Capture the cell that displays the provided text and extract its (x, y) central coordinate. 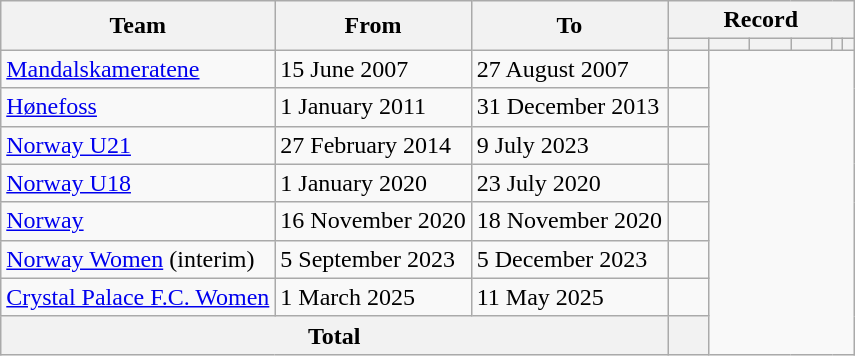
Record (761, 20)
31 December 2013 (569, 107)
Norway U21 (138, 145)
Norway (138, 221)
Crystal Palace F.C. Women (138, 297)
23 July 2020 (569, 183)
9 July 2023 (569, 145)
Mandalskameratene (138, 69)
18 November 2020 (569, 221)
Total (334, 335)
Norway U18 (138, 183)
15 June 2007 (373, 69)
Norway Women (interim) (138, 259)
16 November 2020 (373, 221)
27 August 2007 (569, 69)
1 January 2011 (373, 107)
To (569, 26)
From (373, 26)
5 December 2023 (569, 259)
5 September 2023 (373, 259)
1 March 2025 (373, 297)
1 January 2020 (373, 183)
Team (138, 26)
Hønefoss (138, 107)
11 May 2025 (569, 297)
27 February 2014 (373, 145)
